Pinpoint the cell where the given text exists, returning its [x, y] midpoint coordinate. 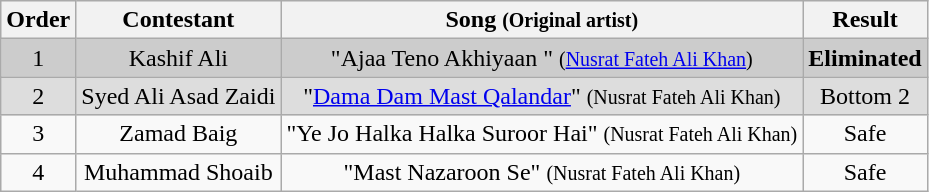
4 [38, 172]
"Mast Nazaroon Se" (Nusrat Fateh Ali Khan) [542, 172]
"Ajaa Teno Akhiyaan " (Nusrat Fateh Ali Khan) [542, 58]
Song (Original artist) [542, 20]
Eliminated [865, 58]
Bottom 2 [865, 96]
Result [865, 20]
Muhammad Shoaib [178, 172]
"Dama Dam Mast Qalandar" (Nusrat Fateh Ali Khan) [542, 96]
1 [38, 58]
3 [38, 134]
2 [38, 96]
Zamad Baig [178, 134]
Order [38, 20]
Contestant [178, 20]
Syed Ali Asad Zaidi [178, 96]
"Ye Jo Halka Halka Suroor Hai" (Nusrat Fateh Ali Khan) [542, 134]
Kashif Ali [178, 58]
